Provide the (X, Y) coordinate of the cell's center where the given text is located.  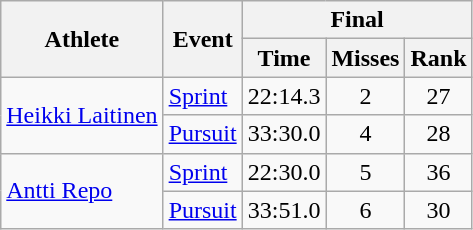
Antti Repo (82, 191)
Heikki Laitinen (82, 115)
Event (202, 39)
4 (366, 134)
22:30.0 (284, 172)
2 (366, 96)
22:14.3 (284, 96)
28 (438, 134)
27 (438, 96)
5 (366, 172)
36 (438, 172)
33:30.0 (284, 134)
Time (284, 58)
30 (438, 210)
Misses (366, 58)
Athlete (82, 39)
Final (357, 20)
6 (366, 210)
33:51.0 (284, 210)
Rank (438, 58)
